Output the [X, Y] coordinate of the center of the cell containing the given text.  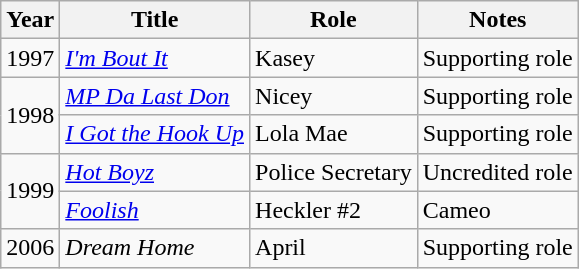
April [334, 248]
Year [30, 20]
Heckler #2 [334, 210]
Foolish [155, 210]
Dream Home [155, 248]
I Got the Hook Up [155, 134]
Lola Mae [334, 134]
1998 [30, 115]
Title [155, 20]
1997 [30, 58]
2006 [30, 248]
MP Da Last Don [155, 96]
Police Secretary [334, 172]
1999 [30, 191]
Uncredited role [498, 172]
Role [334, 20]
Hot Boyz [155, 172]
I'm Bout It [155, 58]
Cameo [498, 210]
Notes [498, 20]
Kasey [334, 58]
Nicey [334, 96]
